Pinpoint the cell where the given text exists, returning its (x, y) midpoint coordinate. 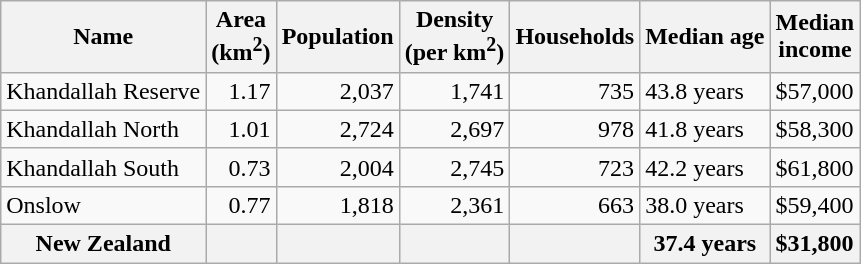
New Zealand (104, 244)
1,741 (454, 91)
Khandallah South (104, 167)
2,745 (454, 167)
Name (104, 37)
38.0 years (705, 205)
Median age (705, 37)
Area(km2) (241, 37)
42.2 years (705, 167)
1.01 (241, 129)
663 (575, 205)
Households (575, 37)
2,037 (338, 91)
978 (575, 129)
735 (575, 91)
2,697 (454, 129)
2,361 (454, 205)
Population (338, 37)
Khandallah North (104, 129)
0.73 (241, 167)
1.17 (241, 91)
$57,000 (815, 91)
2,724 (338, 129)
$59,400 (815, 205)
1,818 (338, 205)
$58,300 (815, 129)
$61,800 (815, 167)
Density(per km2) (454, 37)
Medianincome (815, 37)
723 (575, 167)
$31,800 (815, 244)
Khandallah Reserve (104, 91)
37.4 years (705, 244)
2,004 (338, 167)
Onslow (104, 205)
43.8 years (705, 91)
0.77 (241, 205)
41.8 years (705, 129)
